Find where the given text appears and provide that cell's center as (x, y) coordinate. 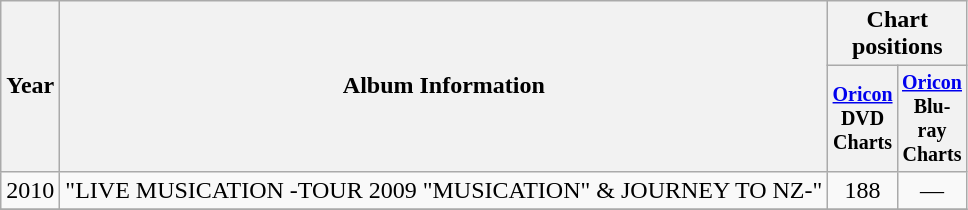
Oricon Blu-ray Charts (932, 118)
Chart positions (898, 34)
188 (862, 190)
Year (30, 86)
— (932, 190)
"LIVE MUSICATION -TOUR 2009 "MUSICATION" & JOURNEY TO NZ-" (444, 190)
2010 (30, 190)
Oricon DVD Charts (862, 118)
Album Information (444, 86)
